Capture the cell that displays the provided text and extract its [x, y] central coordinate. 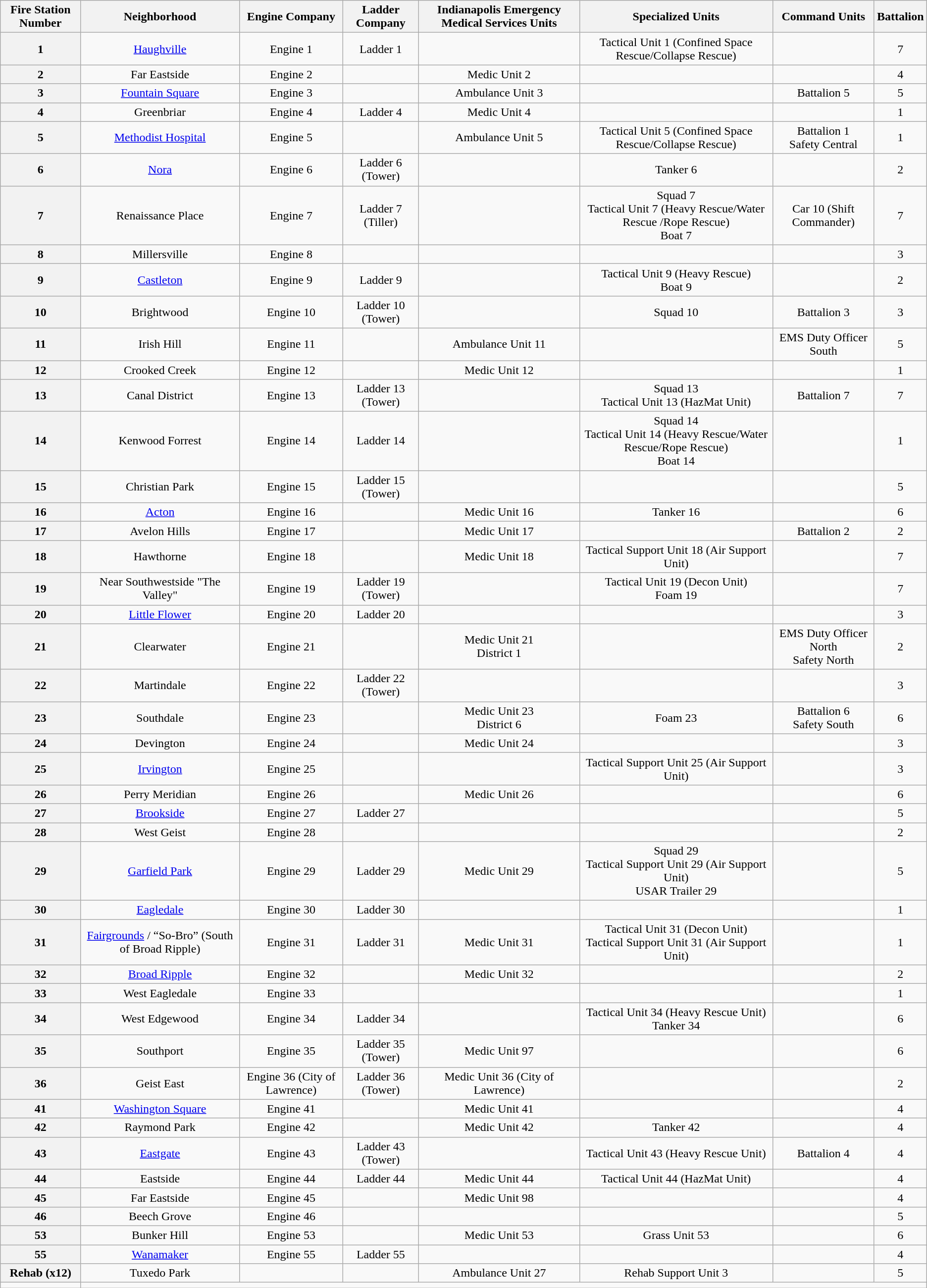
Squad 7Tactical Unit 7 (Heavy Rescue/Water Rescue /Rope Rescue)Boat 7 [676, 215]
Engine 7 [291, 215]
Medic Unit 4 [499, 112]
Engine 45 [291, 1197]
Medic Unit 42 [499, 1127]
Engine 31 [291, 942]
Perry Meridian [160, 794]
Ladder 35 (Tower) [380, 1051]
Ladder 29 [380, 871]
Medic Unit 41 [499, 1109]
Fairgrounds / “So-Bro” (South of Broad Ripple) [160, 942]
Ladder 13 (Tower) [380, 395]
West Eagledale [160, 993]
Engine Company [291, 17]
Ladder 6 (Tower) [380, 169]
Ladder 22 (Tower) [380, 686]
10 [41, 312]
41 [41, 1109]
Engine 16 [291, 512]
Ladder 31 [380, 942]
28 [41, 832]
Medic Unit 31 [499, 942]
Rehab Support Unit 3 [676, 1273]
Tactical Support Unit 25 (Air Support Unit) [676, 769]
42 [41, 1127]
Engine 27 [291, 813]
Engine 35 [291, 1051]
Tactical Unit 43 (Heavy Rescue Unit) [676, 1153]
Specialized Units [676, 17]
29 [41, 871]
Renaissance Place [160, 215]
Tuxedo Park [160, 1273]
Engine 3 [291, 93]
Tactical Unit 9 (Heavy Rescue)Boat 9 [676, 279]
Ladder 27 [380, 813]
Engine 13 [291, 395]
20 [41, 614]
Little Flower [160, 614]
Squad 10 [676, 312]
Devington [160, 743]
Hawthorne [160, 557]
Medic Unit 29 [499, 871]
55 [41, 1254]
18 [41, 557]
Tactical Support Unit 18 (Air Support Unit) [676, 557]
Ladder 9 [380, 279]
15 [41, 486]
Medic Unit 97 [499, 1051]
Battalion 7 [823, 395]
Command Units [823, 17]
9 [41, 279]
Geist East [160, 1083]
Ambulance Unit 27 [499, 1273]
Engine 1 [291, 49]
Squad 14Tactical Unit 14 (Heavy Rescue/Water Rescue/Rope Rescue)Boat 14 [676, 441]
Fire Station Number [41, 17]
Foam 23 [676, 717]
EMS Duty Officer NorthSafety North [823, 646]
23 [41, 717]
Medic Unit 32 [499, 974]
Engine 15 [291, 486]
Engine 20 [291, 614]
25 [41, 769]
Grass Unit 53 [676, 1235]
Engine 36 (City of Lawrence) [291, 1083]
Eastgate [160, 1153]
Ladder 15 (Tower) [380, 486]
Avelon Hills [160, 531]
Castleton [160, 279]
Haughville [160, 49]
Engine 34 [291, 1019]
Southdale [160, 717]
Medic Unit 23District 6 [499, 717]
Engine 33 [291, 993]
Bunker Hill [160, 1235]
Tactical Unit 31 (Decon Unit)Tactical Support Unit 31 (Air Support Unit) [676, 942]
Engine 46 [291, 1216]
43 [41, 1153]
Battalion 4 [823, 1153]
53 [41, 1235]
Battalion 2 [823, 531]
Brightwood [160, 312]
Engine 22 [291, 686]
Fountain Square [160, 93]
Medic Unit 21District 1 [499, 646]
Methodist Hospital [160, 138]
Engine 30 [291, 910]
Medic Unit 53 [499, 1235]
Ambulance Unit 11 [499, 344]
24 [41, 743]
Tanker 42 [676, 1127]
Engine 28 [291, 832]
Medic Unit 26 [499, 794]
Engine 44 [291, 1179]
Engine 29 [291, 871]
Tactical Unit 34 (Heavy Rescue Unit)Tanker 34 [676, 1019]
Engine 23 [291, 717]
Southport [160, 1051]
Engine 42 [291, 1127]
Ladder 4 [380, 112]
Engine 4 [291, 112]
Engine 17 [291, 531]
11 [41, 344]
Nora [160, 169]
Squad 13Tactical Unit 13 (HazMat Unit) [676, 395]
Car 10 (Shift Commander) [823, 215]
Medic Unit 36 (City of Lawrence) [499, 1083]
Engine 24 [291, 743]
Rehab (x12) [41, 1273]
Ladder 1 [380, 49]
Ladder 55 [380, 1254]
36 [41, 1083]
Engine 5 [291, 138]
Engine 14 [291, 441]
44 [41, 1179]
Eastside [160, 1179]
17 [41, 531]
Engine 32 [291, 974]
Greenbriar [160, 112]
Engine 2 [291, 74]
Ladder 7 (Tiller) [380, 215]
Battalion 5 [823, 93]
Ladder 20 [380, 614]
Ladder 43 (Tower) [380, 1153]
Medic Unit 16 [499, 512]
Raymond Park [160, 1127]
Tactical Unit 19 (Decon Unit)Foam 19 [676, 589]
Martindale [160, 686]
13 [41, 395]
32 [41, 974]
Crooked Creek [160, 370]
14 [41, 441]
21 [41, 646]
Brookside [160, 813]
Near Southwestside "The Valley" [160, 589]
Millersville [160, 254]
46 [41, 1216]
Broad Ripple [160, 974]
Squad 29Tactical Support Unit 29 (Air Support Unit)USAR Trailer 29 [676, 871]
Engine 43 [291, 1153]
Tanker 16 [676, 512]
Battalion 6Safety South [823, 717]
Ladder 30 [380, 910]
Ladder 19 (Tower) [380, 589]
Engine 19 [291, 589]
22 [41, 686]
Medic Unit 17 [499, 531]
Washington Square [160, 1109]
Engine 10 [291, 312]
Engine 55 [291, 1254]
26 [41, 794]
Garfield Park [160, 871]
35 [41, 1051]
Engine 12 [291, 370]
19 [41, 589]
Engine 11 [291, 344]
Ladder Company [380, 17]
Engine 53 [291, 1235]
Neighborhood [160, 17]
Tanker 6 [676, 169]
Clearwater [160, 646]
Ladder 36 (Tower) [380, 1083]
Ambulance Unit 3 [499, 93]
Battalion 1Safety Central [823, 138]
31 [41, 942]
Medic Unit 44 [499, 1179]
Medic Unit 18 [499, 557]
West Geist [160, 832]
Battalion [900, 17]
Wanamaker [160, 1254]
Ladder 14 [380, 441]
Engine 9 [291, 279]
Engine 41 [291, 1109]
Acton [160, 512]
Christian Park [160, 486]
Beech Grove [160, 1216]
Irish Hill [160, 344]
Canal District [160, 395]
Medic Unit 12 [499, 370]
12 [41, 370]
30 [41, 910]
Medic Unit 24 [499, 743]
Ladder 10 (Tower) [380, 312]
Indianapolis Emergency Medical Services Units [499, 17]
Engine 6 [291, 169]
Ambulance Unit 5 [499, 138]
Medic Unit 98 [499, 1197]
Tactical Unit 44 (HazMat Unit) [676, 1179]
Engine 8 [291, 254]
Irvington [160, 769]
Eagledale [160, 910]
Engine 26 [291, 794]
Engine 21 [291, 646]
Medic Unit 2 [499, 74]
27 [41, 813]
Engine 25 [291, 769]
8 [41, 254]
Ladder 34 [380, 1019]
Battalion 3 [823, 312]
34 [41, 1019]
Tactical Unit 1 (Confined Space Rescue/Collapse Rescue) [676, 49]
45 [41, 1197]
Engine 18 [291, 557]
EMS Duty Officer South [823, 344]
33 [41, 993]
Ladder 44 [380, 1179]
West Edgewood [160, 1019]
Kenwood Forrest [160, 441]
16 [41, 512]
Tactical Unit 5 (Confined Space Rescue/Collapse Rescue) [676, 138]
